Find where the given text appears and provide that cell's center as [x, y] coordinate. 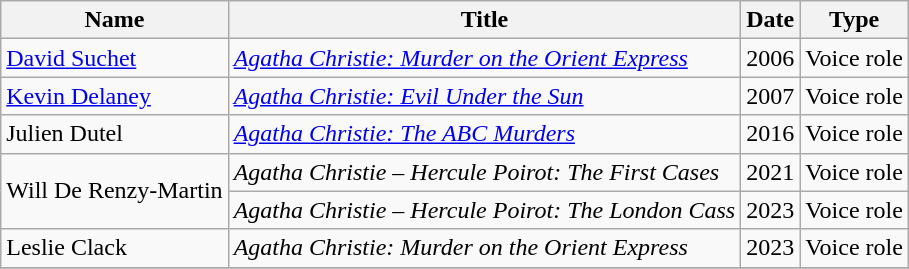
Name [114, 20]
Agatha Christie – Hercule Poirot: The London Cass [484, 210]
2021 [770, 172]
Julien Dutel [114, 134]
2007 [770, 96]
Will De Renzy-Martin [114, 191]
Date [770, 20]
2016 [770, 134]
Agatha Christie: Evil Under the Sun [484, 96]
Agatha Christie – Hercule Poirot: The First Cases [484, 172]
Leslie Clack [114, 248]
Agatha Christie: The ABC Murders [484, 134]
Title [484, 20]
Kevin Delaney [114, 96]
2006 [770, 58]
David Suchet [114, 58]
Type [854, 20]
